Provide the [x, y] coordinate of the cell's center where the given text is located.  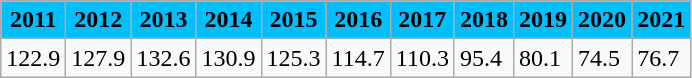
2011 [34, 20]
127.9 [98, 58]
2018 [484, 20]
2014 [228, 20]
114.7 [358, 58]
132.6 [164, 58]
122.9 [34, 58]
2019 [542, 20]
130.9 [228, 58]
2015 [294, 20]
2012 [98, 20]
2016 [358, 20]
95.4 [484, 58]
2020 [602, 20]
76.7 [662, 58]
110.3 [422, 58]
74.5 [602, 58]
2013 [164, 20]
125.3 [294, 58]
2021 [662, 20]
2017 [422, 20]
80.1 [542, 58]
